From the cell containing the given text, extract its center point as [x, y] coordinate. 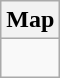
Map [30, 20]
